Extract the [X, Y] coordinate from the center of the cell holding the provided text.  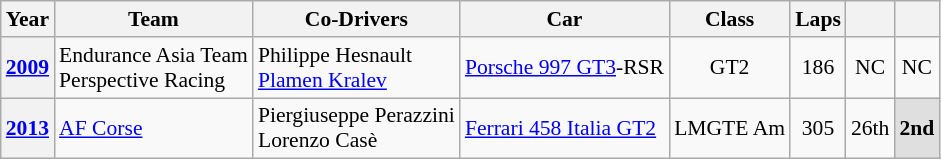
186 [818, 68]
LMGTE Am [730, 128]
Year [28, 19]
2nd [916, 128]
Class [730, 19]
Co-Drivers [356, 19]
Team [154, 19]
2009 [28, 68]
Ferrari 458 Italia GT2 [564, 128]
AF Corse [154, 128]
GT2 [730, 68]
Endurance Asia Team Perspective Racing [154, 68]
305 [818, 128]
Piergiuseppe Perazzini Lorenzo Casè [356, 128]
26th [870, 128]
2013 [28, 128]
Philippe Hesnault Plamen Kralev [356, 68]
Laps [818, 19]
Car [564, 19]
Porsche 997 GT3-RSR [564, 68]
